Return the (X, Y) coordinate for the center point of the cell that contains the specified text.  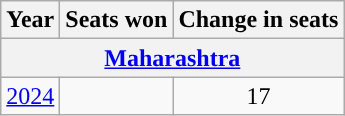
Seats won (116, 20)
Change in seats (258, 20)
2024 (30, 96)
Year (30, 20)
Maharashtra (172, 58)
17 (258, 96)
